Identify which cell holds the provided text, then report its [X, Y] central coordinate. 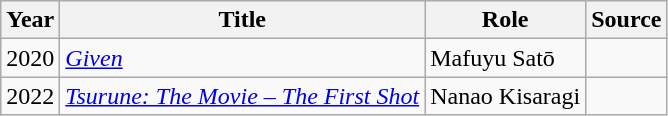
Nanao Kisaragi [506, 96]
Source [626, 20]
2022 [30, 96]
Year [30, 20]
Mafuyu Satō [506, 58]
Role [506, 20]
2020 [30, 58]
Title [242, 20]
Tsurune: The Movie – The First Shot [242, 96]
Given [242, 58]
